Detect which cell encompasses the target text, then output its (X, Y) center coordinate. 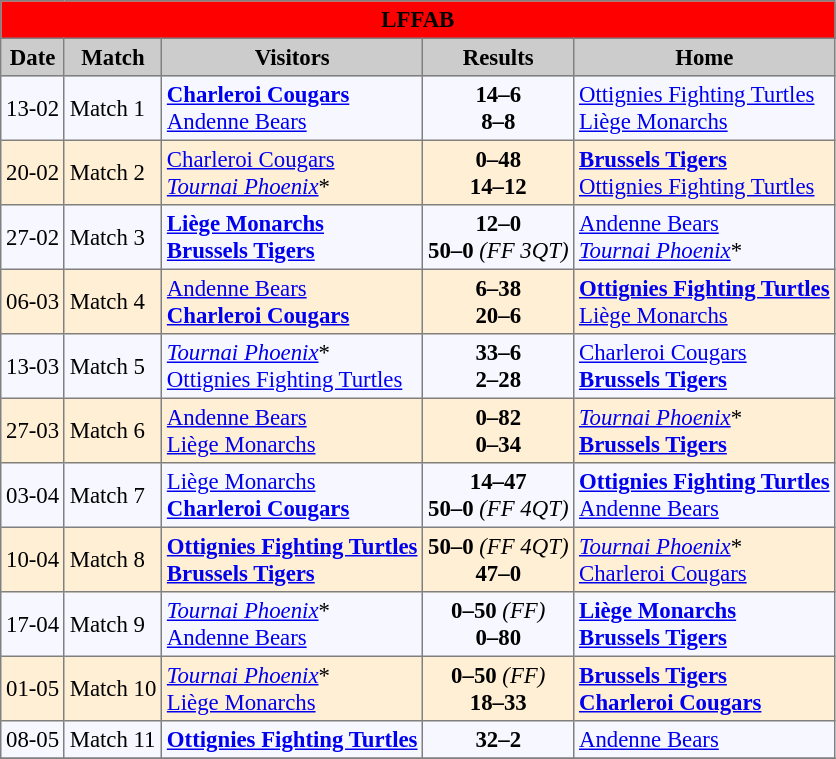
Brussels Tigers Charleroi Cougars (704, 688)
10-04 (33, 559)
6–38 20–6 (498, 301)
Home (704, 57)
Results (498, 57)
0–50 (FF) 18–33 (498, 688)
13-02 (33, 108)
06-03 (33, 301)
01-05 (33, 688)
Andenne Bears (704, 740)
Match 3 (112, 237)
Charleroi Cougars Tournai Phoenix* (292, 172)
Match 6 (112, 430)
Match 5 (112, 366)
Tournai Phoenix* Ottignies Fighting Turtles (292, 366)
27-02 (33, 237)
Match 7 (112, 495)
Tournai Phoenix* Liège Monarchs (292, 688)
Tournai Phoenix* Charleroi Cougars (704, 559)
Andenne Bears Liège Monarchs (292, 430)
33–6 2–28 (498, 366)
Match 4 (112, 301)
Visitors (292, 57)
13-03 (33, 366)
27-03 (33, 430)
Match 10 (112, 688)
0–82 0–34 (498, 430)
Charleroi Cougars Andenne Bears (292, 108)
50–0 (FF 4QT) 47–0 (498, 559)
Date (33, 57)
17-04 (33, 624)
Andenne Bears Charleroi Cougars (292, 301)
Match 2 (112, 172)
Ottignies Fighting Turtles (292, 740)
32–2 (498, 740)
LFFAB (418, 20)
Match 9 (112, 624)
Match 8 (112, 559)
Andenne Bears Tournai Phoenix* (704, 237)
12–0 50–0 (FF 3QT) (498, 237)
Tournai Phoenix* Brussels Tigers (704, 430)
14–6 8–8 (498, 108)
Ottignies Fighting Turtles Andenne Bears (704, 495)
08-05 (33, 740)
Tournai Phoenix* Andenne Bears (292, 624)
03-04 (33, 495)
0–50 (FF) 0–80 (498, 624)
0–48 14–12 (498, 172)
Liège Monarchs Charleroi Cougars (292, 495)
Match (112, 57)
14–47 50–0 (FF 4QT) (498, 495)
20-02 (33, 172)
Match 11 (112, 740)
Charleroi Cougars Brussels Tigers (704, 366)
Ottignies Fighting Turtles Brussels Tigers (292, 559)
Match 1 (112, 108)
Brussels Tigers Ottignies Fighting Turtles (704, 172)
